For the text-containing cell, return its midpoint in [X, Y] coordinate format. 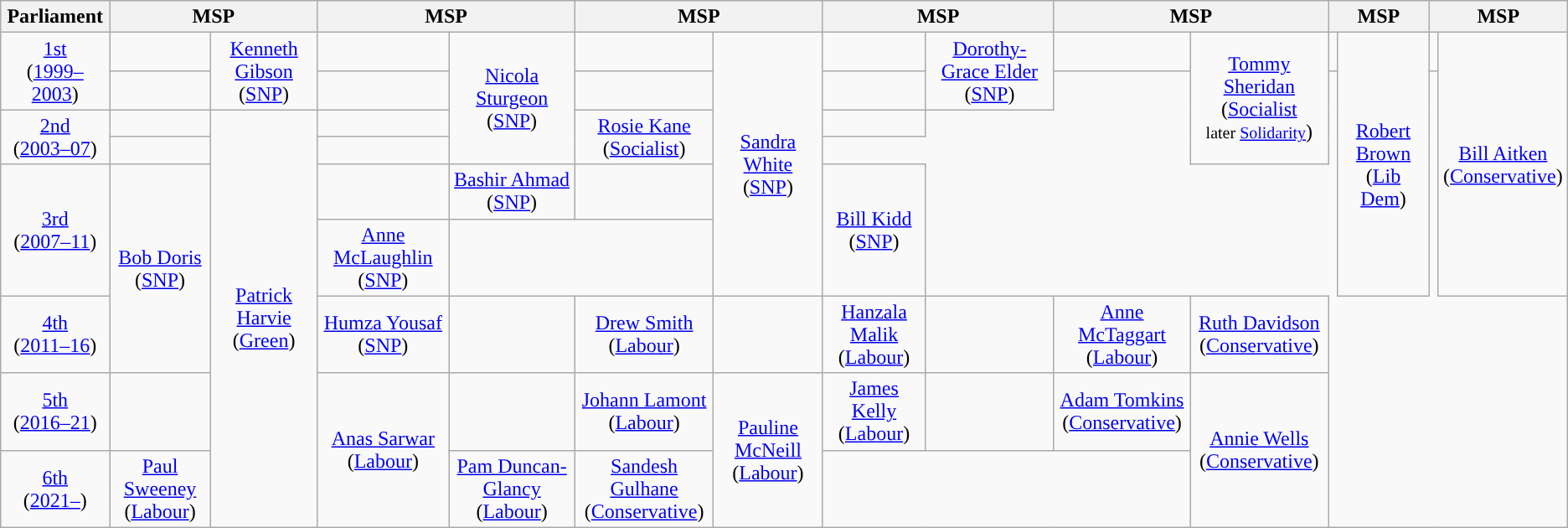
Ruth Davidson(Conservative) [1259, 334]
6th (2021–) [55, 489]
Tommy Sheridan(Socialistlater Solidarity) [1259, 99]
Bob Doris(SNP) [160, 268]
4th (2011–16) [55, 334]
2nd (2003–07) [55, 137]
Nicola Sturgeon(SNP) [513, 99]
Pam Duncan-Glancy(Labour) [513, 489]
5th (2016–21) [55, 412]
Dorothy-Grace Elder (SNP) [990, 71]
James Kelly(Labour) [874, 412]
Patrick Harvie (Green) [264, 318]
3rd (2007–11) [55, 230]
Paul Sweeney(Labour) [160, 489]
Anne McTaggart(Labour) [1122, 334]
Anas Sarwar(Labour) [384, 450]
Annie Wells(Conservative) [1259, 450]
Pauline McNeill(Labour) [768, 450]
1st (1999–2003) [55, 71]
Parliament [55, 17]
Bill Kidd(SNP) [874, 230]
Bashir Ahmad(SNP) [513, 191]
Adam Tomkins(Conservative) [1122, 412]
Johann Lamont(Labour) [645, 412]
Hanzala Malik(Labour) [874, 334]
Anne McLaughlin(SNP) [384, 257]
Sandesh Gulhane(Conservative) [645, 489]
Bill Aitken(Conservative) [1503, 164]
Kenneth Gibson (SNP) [264, 71]
Humza Yousaf(SNP) [384, 334]
Robert Brown(Lib Dem) [1384, 164]
Drew Smith(Labour) [645, 334]
Sandra White(SNP) [768, 164]
Rosie Kane(Socialist) [645, 137]
